Detect which cell encompasses the target text, then output its [X, Y] center coordinate. 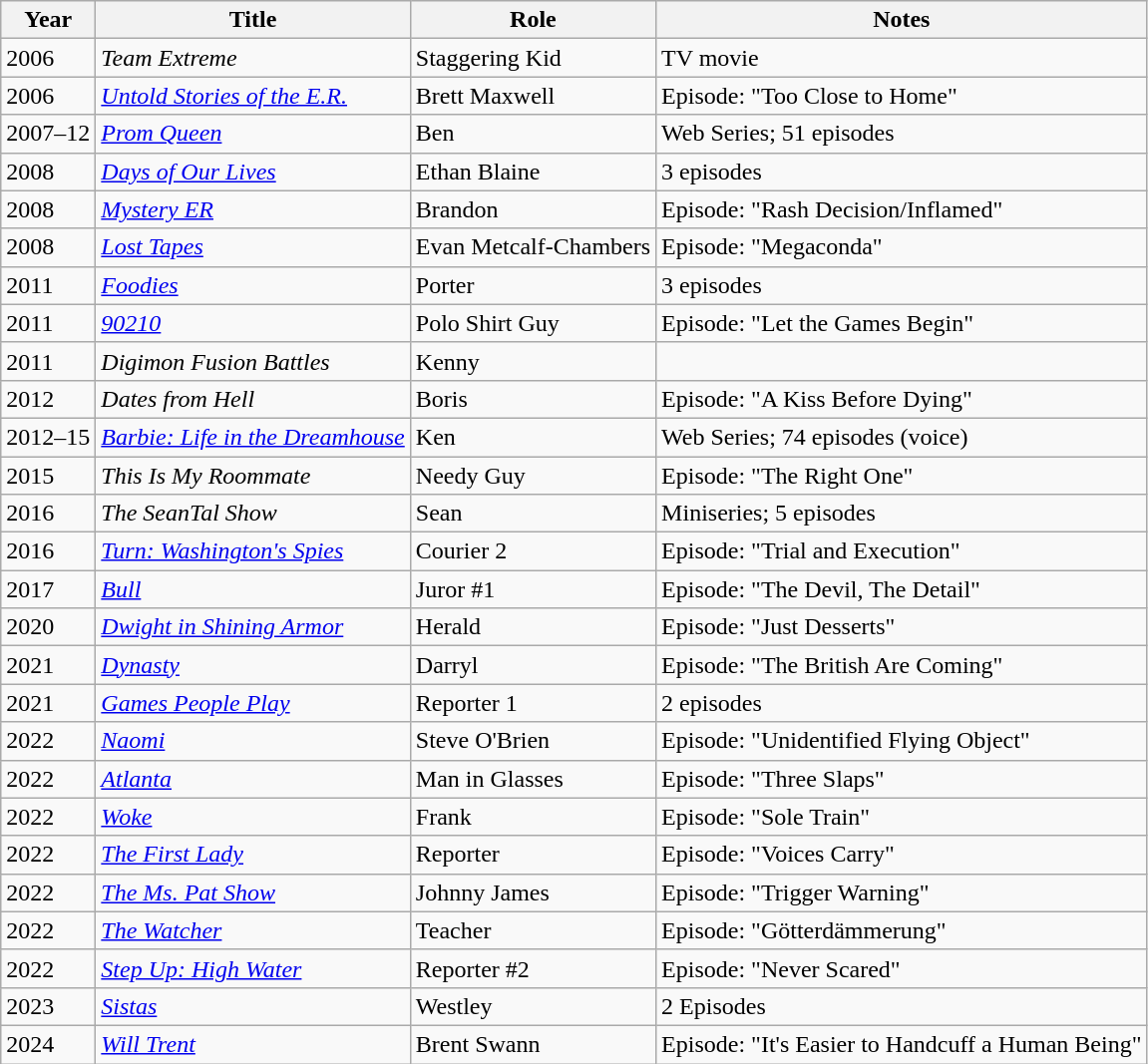
90210 [253, 323]
Porter [533, 285]
Johnny James [533, 892]
Barbie: Life in the Dreamhouse [253, 437]
Episode: "Voices Carry" [902, 855]
Darryl [533, 665]
2007–12 [48, 134]
Westley [533, 1006]
Episode: "Too Close to Home" [902, 96]
2012–15 [48, 437]
Episode: "Never Scared" [902, 968]
Turn: Washington's Spies [253, 551]
Dates from Hell [253, 399]
Episode: "The Devil, The Detail" [902, 589]
Web Series; 51 episodes [902, 134]
Will Trent [253, 1044]
Episode: "Unidentified Flying Object" [902, 741]
Title [253, 20]
Notes [902, 20]
Episode: "Three Slaps" [902, 779]
Web Series; 74 episodes (voice) [902, 437]
Reporter 1 [533, 703]
TV movie [902, 58]
Reporter #2 [533, 968]
Episode: "The Right One" [902, 476]
Dynasty [253, 665]
Brett Maxwell [533, 96]
Juror #1 [533, 589]
Episode: "It's Easier to Handcuff a Human Being" [902, 1044]
The SeanTal Show [253, 514]
2023 [48, 1006]
Step Up: High Water [253, 968]
2012 [48, 399]
Frank [533, 817]
Games People Play [253, 703]
Brent Swann [533, 1044]
Role [533, 20]
Teacher [533, 930]
Episode: "Sole Train" [902, 817]
The Ms. Pat Show [253, 892]
Prom Queen [253, 134]
Episode: "Trial and Execution" [902, 551]
Staggering Kid [533, 58]
Mystery ER [253, 209]
Episode: "The British Are Coming" [902, 665]
Reporter [533, 855]
Episode: "Just Desserts" [902, 627]
Year [48, 20]
Sean [533, 514]
Episode: "Let the Games Begin" [902, 323]
Kenny [533, 361]
Team Extreme [253, 58]
Episode: "Trigger Warning" [902, 892]
Episode: "A Kiss Before Dying" [902, 399]
Digimon Fusion Battles [253, 361]
Evan Metcalf-Chambers [533, 247]
Bull [253, 589]
Atlanta [253, 779]
Dwight in Shining Armor [253, 627]
The Watcher [253, 930]
2017 [48, 589]
Naomi [253, 741]
Ken [533, 437]
Boris [533, 399]
Sistas [253, 1006]
Needy Guy [533, 476]
Steve O'Brien [533, 741]
2015 [48, 476]
Miniseries; 5 episodes [902, 514]
Days of Our Lives [253, 172]
Polo Shirt Guy [533, 323]
Episode: "Götterdämmerung" [902, 930]
Man in Glasses [533, 779]
Episode: "Rash Decision/Inflamed" [902, 209]
2 episodes [902, 703]
This Is My Roommate [253, 476]
Episode: "Megaconda" [902, 247]
The First Lady [253, 855]
Foodies [253, 285]
Woke [253, 817]
2 Episodes [902, 1006]
Lost Tapes [253, 247]
Brandon [533, 209]
Untold Stories of the E.R. [253, 96]
Ethan Blaine [533, 172]
Courier 2 [533, 551]
Herald [533, 627]
Ben [533, 134]
2024 [48, 1044]
2020 [48, 627]
